Pinpoint the cell where the given text exists, returning its (X, Y) midpoint coordinate. 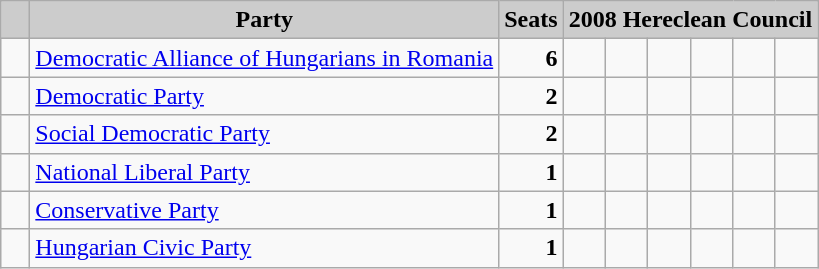
Seats (531, 20)
Hungarian Civic Party (264, 248)
Social Democratic Party (264, 134)
Party (264, 20)
Conservative Party (264, 210)
Democratic Party (264, 96)
6 (531, 58)
2008 Hereclean Council (690, 20)
Democratic Alliance of Hungarians in Romania (264, 58)
National Liberal Party (264, 172)
